Return the (X, Y) coordinate for the center point of the cell that contains the specified text.  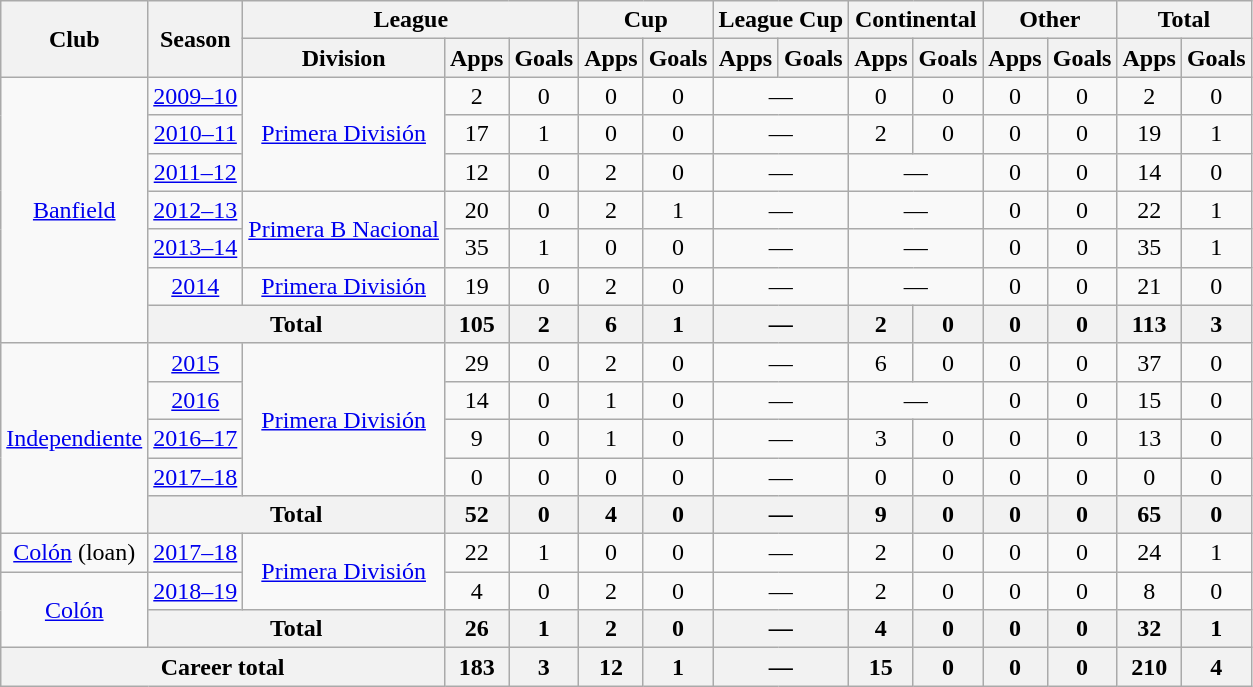
2013–14 (196, 248)
Other (1050, 20)
2012–13 (196, 210)
29 (476, 362)
Season (196, 39)
2016 (196, 400)
52 (476, 515)
21 (1149, 286)
2018–19 (196, 591)
Club (74, 39)
Colón (loan) (74, 553)
Cup (646, 20)
Primera B Nacional (344, 229)
210 (1149, 667)
2015 (196, 362)
2016–17 (196, 438)
105 (476, 324)
2011–12 (196, 172)
2010–11 (196, 134)
8 (1149, 591)
League Cup (781, 20)
Colón (74, 610)
Independiente (74, 438)
20 (476, 210)
Division (344, 58)
37 (1149, 362)
26 (476, 629)
113 (1149, 324)
32 (1149, 629)
Continental (916, 20)
Career total (223, 667)
2009–10 (196, 96)
Banfield (74, 210)
17 (476, 134)
65 (1149, 515)
183 (476, 667)
13 (1149, 438)
24 (1149, 553)
2014 (196, 286)
League (411, 20)
